Output the [x, y] coordinate of the center of the cell containing the given text.  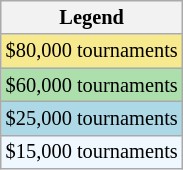
$80,000 tournaments [92, 51]
$60,000 tournaments [92, 85]
$15,000 tournaments [92, 152]
$25,000 tournaments [92, 118]
Legend [92, 17]
